Provide the (X, Y) coordinate of the cell's center where the given text is located.  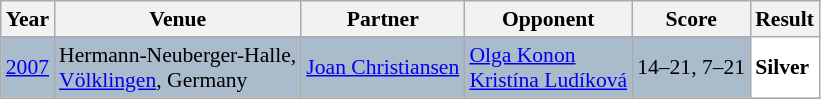
Olga Konon Kristína Ludíková (548, 68)
Partner (382, 19)
14–21, 7–21 (691, 68)
Score (691, 19)
2007 (28, 68)
Result (784, 19)
Year (28, 19)
Joan Christiansen (382, 68)
Opponent (548, 19)
Hermann-Neuberger-Halle,Völklingen, Germany (178, 68)
Silver (784, 68)
Venue (178, 19)
